Locate the cell with the specified text and output its [x, y] center coordinate. 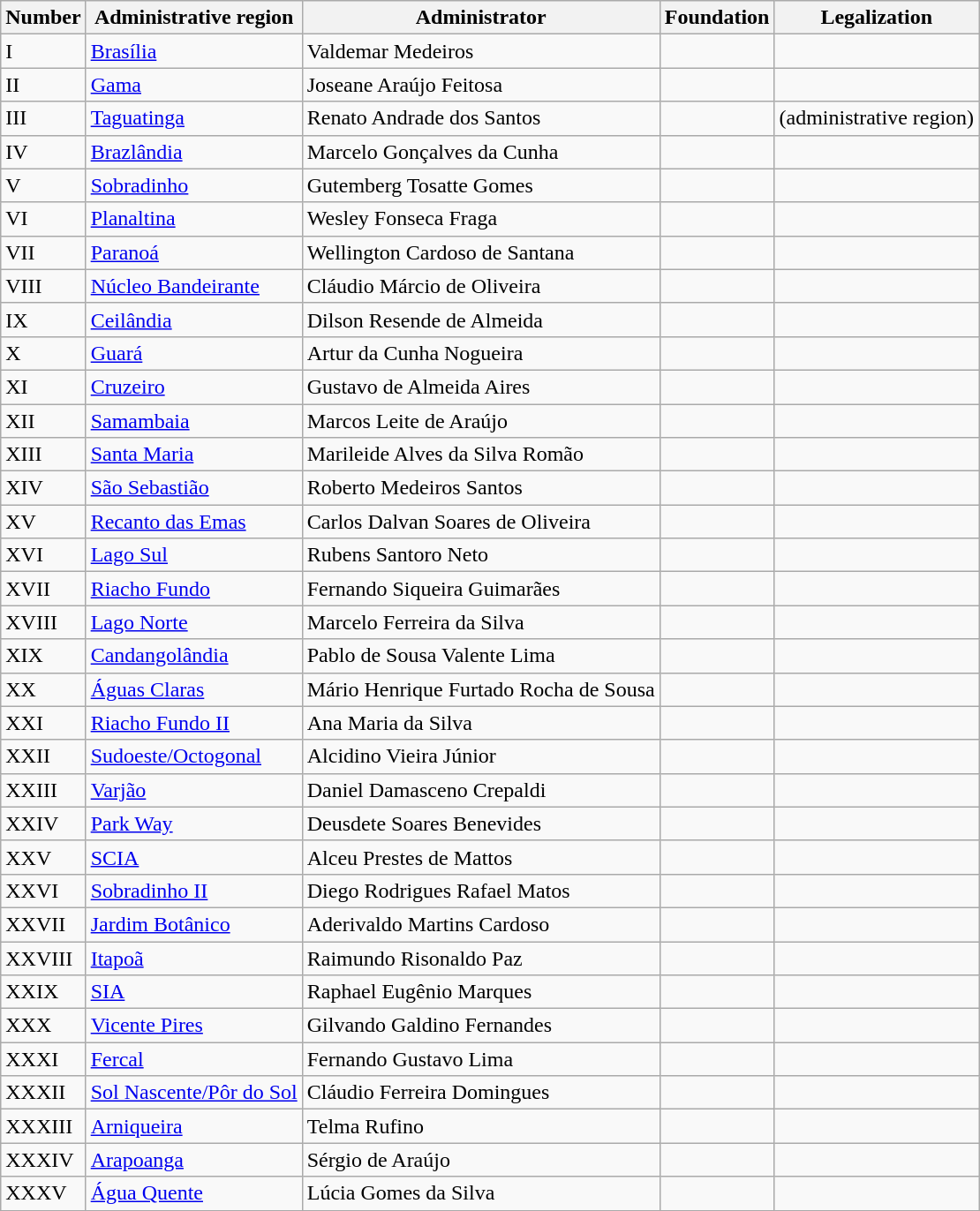
Riacho Fundo II [194, 723]
Pablo de Sousa Valente Lima [480, 656]
XIV [43, 488]
Sudoeste/Octogonal [194, 756]
Wellington Cardoso de Santana [480, 252]
XXVII [43, 924]
Planaltina [194, 219]
V [43, 185]
Marcelo Gonçalves da Cunha [480, 152]
IV [43, 152]
XX [43, 689]
XI [43, 387]
XXXII [43, 1093]
Ana Maria da Silva [480, 723]
Renato Andrade dos Santos [480, 118]
Alcidino Vieira Júnior [480, 756]
Rubens Santoro Neto [480, 555]
Sol Nascente/Pôr do Sol [194, 1093]
Fernando Siqueira Guimarães [480, 589]
Cláudio Márcio de Oliveira [480, 286]
I [43, 51]
XXI [43, 723]
Daniel Damasceno Crepaldi [480, 790]
XXVIII [43, 958]
Água Quente [194, 1193]
Fercal [194, 1059]
Gustavo de Almeida Aires [480, 387]
XVII [43, 589]
Sérgio de Araújo [480, 1160]
Administrative region [194, 18]
Foundation [717, 18]
Marcos Leite de Araújo [480, 421]
Joseane Araújo Feitosa [480, 85]
Ceilândia [194, 320]
Lago Sul [194, 555]
Park Way [194, 824]
Arapoanga [194, 1160]
XXXV [43, 1193]
VIII [43, 286]
Samambaia [194, 421]
Varjão [194, 790]
Deusdete Soares Benevides [480, 824]
XII [43, 421]
XXXI [43, 1059]
Carlos Dalvan Soares de Oliveira [480, 522]
Gama [194, 85]
Roberto Medeiros Santos [480, 488]
SIA [194, 992]
XXXIV [43, 1160]
Santa Maria [194, 455]
Lúcia Gomes da Silva [480, 1193]
Legalization [877, 18]
(administrative region) [877, 118]
XVI [43, 555]
Cruzeiro [194, 387]
Cláudio Ferreira Domingues [480, 1093]
Lago Norte [194, 622]
XIII [43, 455]
Águas Claras [194, 689]
VII [43, 252]
Raimundo Risonaldo Paz [480, 958]
Artur da Cunha Nogueira [480, 353]
II [43, 85]
Jardim Botânico [194, 924]
SCIA [194, 857]
IX [43, 320]
XXIX [43, 992]
Vicente Pires [194, 1026]
Gilvando Galdino Fernandes [480, 1026]
Telma Rufino [480, 1126]
Arniqueira [194, 1126]
III [43, 118]
Marcelo Ferreira da Silva [480, 622]
XXV [43, 857]
Brazlândia [194, 152]
Marileide Alves da Silva Romão [480, 455]
Administrator [480, 18]
Itapoã [194, 958]
XV [43, 522]
Sobradinho [194, 185]
Fernando Gustavo Lima [480, 1059]
Mário Henrique Furtado Rocha de Sousa [480, 689]
Alceu Prestes de Mattos [480, 857]
Diego Rodrigues Rafael Matos [480, 891]
XXII [43, 756]
XXIII [43, 790]
Núcleo Bandeirante [194, 286]
Dilson Resende de Almeida [480, 320]
Candangolândia [194, 656]
XXX [43, 1026]
XXIV [43, 824]
X [43, 353]
Sobradinho II [194, 891]
Paranoá [194, 252]
XIX [43, 656]
Valdemar Medeiros [480, 51]
XXXIII [43, 1126]
Wesley Fonseca Fraga [480, 219]
XVIII [43, 622]
Gutemberg Tosatte Gomes [480, 185]
Brasília [194, 51]
Aderivaldo Martins Cardoso [480, 924]
Taguatinga [194, 118]
Guará [194, 353]
São Sebastião [194, 488]
Riacho Fundo [194, 589]
Number [43, 18]
VI [43, 219]
Recanto das Emas [194, 522]
Raphael Eugênio Marques [480, 992]
XXVI [43, 891]
